Locate the cell with the specified text and output its (x, y) center coordinate. 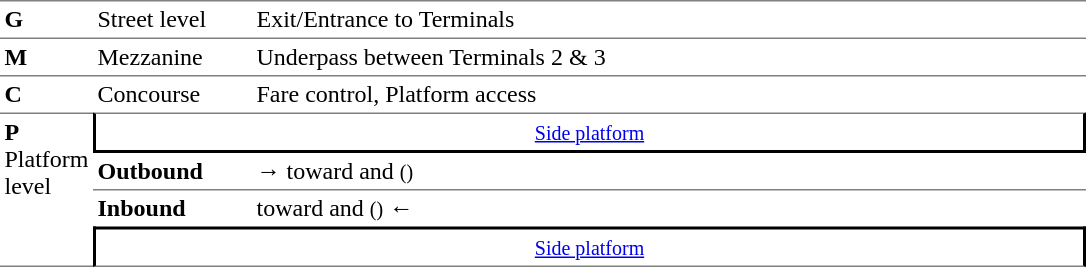
C (46, 94)
Underpass between Terminals 2 & 3 (669, 57)
Mezzanine (172, 57)
G (46, 19)
Inbound (172, 208)
PPlatform level (46, 189)
Outbound (172, 172)
→ toward and () (669, 172)
Fare control, Platform access (669, 94)
M (46, 57)
Street level (172, 19)
Concourse (172, 94)
Exit/Entrance to Terminals (669, 19)
toward and () ← (669, 208)
